Determine the (X, Y) coordinate at the center of the cell enclosing the given text.  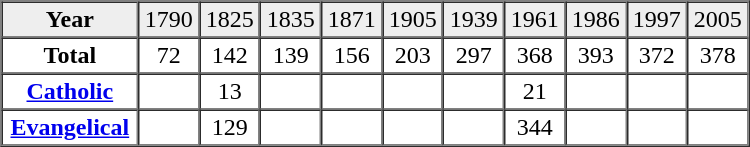
72 (168, 56)
Total (70, 56)
156 (352, 56)
1835 (290, 20)
13 (230, 92)
142 (230, 56)
1790 (168, 20)
2005 (718, 20)
297 (474, 56)
Year (70, 20)
1939 (474, 20)
1825 (230, 20)
Catholic (70, 92)
1871 (352, 20)
344 (534, 128)
1997 (656, 20)
Evangelical (70, 128)
203 (412, 56)
129 (230, 128)
368 (534, 56)
1961 (534, 20)
393 (596, 56)
372 (656, 56)
21 (534, 92)
1986 (596, 20)
378 (718, 56)
139 (290, 56)
1905 (412, 20)
